From the cell containing the given text, extract its center point as (X, Y) coordinate. 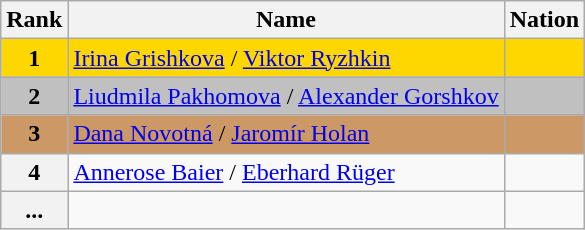
Liudmila Pakhomova / Alexander Gorshkov (286, 96)
Irina Grishkova / Viktor Ryzhkin (286, 58)
Dana Novotná / Jaromír Holan (286, 134)
Rank (34, 20)
... (34, 210)
Nation (544, 20)
1 (34, 58)
4 (34, 172)
2 (34, 96)
Annerose Baier / Eberhard Rüger (286, 172)
3 (34, 134)
Name (286, 20)
